Provide the (x, y) coordinate of the cell's center where the given text is located.  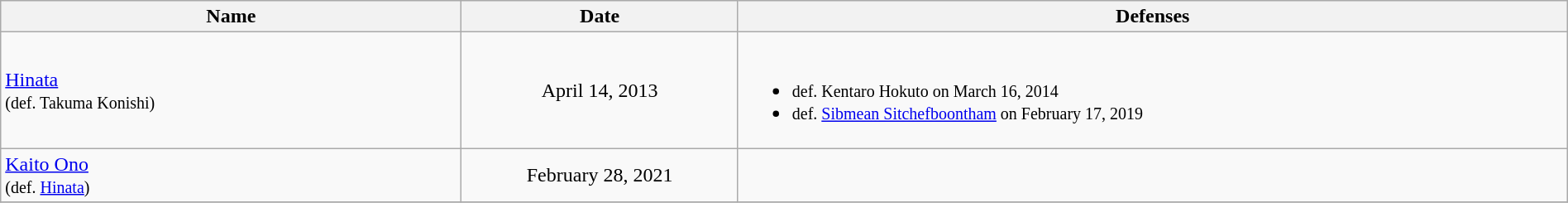
Name (232, 17)
April 14, 2013 (600, 90)
def. Kentaro Hokuto on March 16, 2014def. Sibmean Sitchefboontham on February 17, 2019 (1153, 90)
Date (600, 17)
Defenses (1153, 17)
February 28, 2021 (600, 176)
Hinata (def. Takuma Konishi) (232, 90)
Kaito Ono (def. Hinata) (232, 176)
